Provide the (x, y) coordinate of the cell's center where the given text is located.  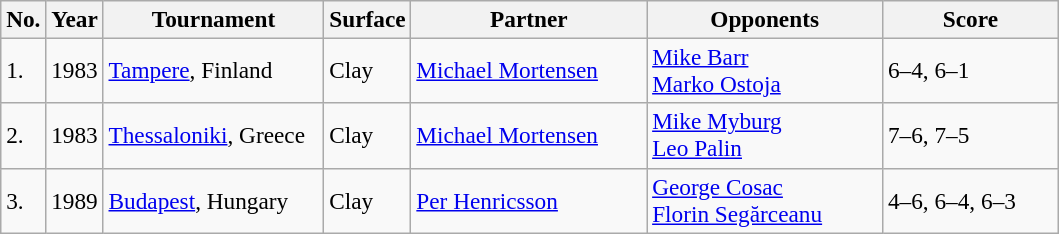
George Cosac Florin Segărceanu (765, 200)
3. (24, 200)
Tournament (214, 19)
Mike Myburg Leo Palin (765, 136)
Thessaloniki, Greece (214, 136)
No. (24, 19)
Partner (529, 19)
Surface (368, 19)
7–6, 7–5 (971, 136)
1989 (74, 200)
Opponents (765, 19)
Budapest, Hungary (214, 200)
Year (74, 19)
1. (24, 70)
4–6, 6–4, 6–3 (971, 200)
6–4, 6–1 (971, 70)
2. (24, 136)
Per Henricsson (529, 200)
Score (971, 19)
Mike Barr Marko Ostoja (765, 70)
Tampere, Finland (214, 70)
